Provide the (X, Y) coordinate of the cell's center where the given text is located.  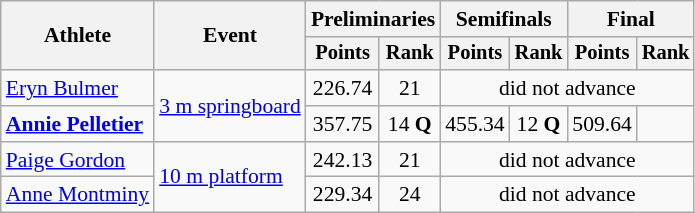
242.13 (343, 160)
Eryn Bulmer (78, 88)
357.75 (343, 124)
Semifinals (504, 19)
Athlete (78, 36)
226.74 (343, 88)
455.34 (474, 124)
3 m springboard (230, 106)
Final (630, 19)
Annie Pelletier (78, 124)
Paige Gordon (78, 160)
Preliminaries (373, 19)
Event (230, 36)
Anne Montminy (78, 195)
12 Q (539, 124)
509.64 (602, 124)
14 Q (410, 124)
10 m platform (230, 178)
24 (410, 195)
229.34 (343, 195)
